Pinpoint the cell where the given text exists, returning its (x, y) midpoint coordinate. 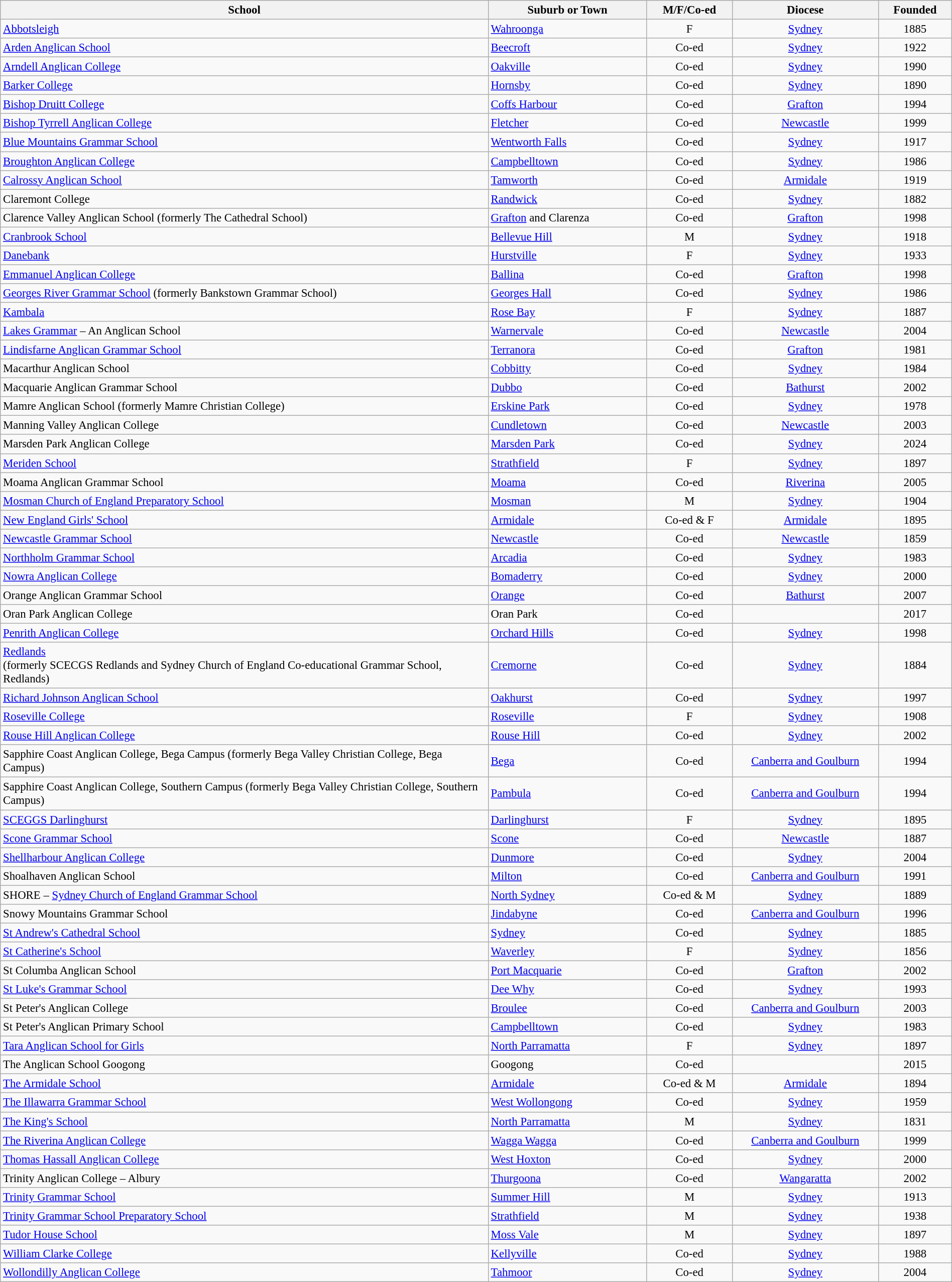
Bishop Tyrrell Anglican College (245, 123)
Meriden School (245, 463)
Mosman (567, 501)
Blue Mountains Grammar School (245, 142)
St Andrew's Cathedral School (245, 933)
Arcadia (567, 557)
Hornsby (567, 85)
Lakes Grammar – An Anglican School (245, 331)
Cundletown (567, 425)
Dubbo (567, 388)
Dunmore (567, 857)
School (245, 10)
St Peter's Anglican College (245, 1008)
1908 (915, 717)
Wangaratta (805, 1178)
Richard Johnson Anglican School (245, 698)
1894 (915, 1084)
Moama Anglican Grammar School (245, 482)
Cremorne (567, 665)
1884 (915, 665)
Rose Bay (567, 312)
Thurgoona (567, 1178)
1990 (915, 67)
Orchard Hills (567, 633)
Marsden Park (567, 444)
Port Macquarie (567, 970)
Orange Anglican Grammar School (245, 595)
2017 (915, 614)
Founded (915, 10)
Scone Grammar School (245, 838)
Oakhurst (567, 698)
1938 (915, 1216)
Arden Anglican School (245, 48)
M/F/Co-ed (689, 10)
1917 (915, 142)
2024 (915, 444)
Danebank (245, 256)
Claremont College (245, 199)
Macquarie Anglican Grammar School (245, 388)
Manning Valley Anglican College (245, 425)
Sapphire Coast Anglican College, Southern Campus (formerly Bega Valley Christian College, Southern Campus) (245, 793)
Kellyville (567, 1253)
2005 (915, 482)
Co-ed & F (689, 520)
Suburb or Town (567, 10)
Shellharbour Anglican College (245, 857)
1919 (915, 180)
1882 (915, 199)
Bomaderry (567, 576)
Bellevue Hill (567, 237)
Warnervale (567, 331)
1890 (915, 85)
Arndell Anglican College (245, 67)
Georges Hall (567, 293)
Grafton and Clarenza (567, 217)
Emmanuel Anglican College (245, 274)
Pambula (567, 793)
Redlands(formerly SCECGS Redlands and Sydney Church of England Co-educational Grammar School, Redlands) (245, 665)
Broughton Anglican College (245, 161)
1904 (915, 501)
Beecroft (567, 48)
Tamworth (567, 180)
Calrossy Anglican School (245, 180)
Newcastle Grammar School (245, 539)
West Wollongong (567, 1103)
Bishop Druitt College (245, 104)
1831 (915, 1121)
The Armidale School (245, 1084)
Randwick (567, 199)
1984 (915, 369)
Googong (567, 1065)
2015 (915, 1065)
North Sydney (567, 895)
Barker College (245, 85)
1981 (915, 350)
Nowra Anglican College (245, 576)
Thomas Hassall Anglican College (245, 1159)
Sapphire Coast Anglican College, Bega Campus (formerly Bega Valley Christian College, Bega Campus) (245, 761)
Broulee (567, 1008)
1933 (915, 256)
St Peter's Anglican Primary School (245, 1027)
The Illawarra Grammar School (245, 1103)
The King's School (245, 1121)
2007 (915, 595)
Wagga Wagga (567, 1140)
Cranbrook School (245, 237)
Oran Park (567, 614)
Kambala (245, 312)
Georges River Grammar School (formerly Bankstown Grammar School) (245, 293)
Oran Park Anglican College (245, 614)
1978 (915, 406)
Orange (567, 595)
Tahmoor (567, 1272)
1959 (915, 1103)
Darlinghurst (567, 820)
Wollondilly Anglican College (245, 1272)
Northholm Grammar School (245, 557)
Terranora (567, 350)
Bega (567, 761)
1988 (915, 1253)
Wahroonga (567, 29)
1991 (915, 876)
Coffs Harbour (567, 104)
Trinity Anglican College – Albury (245, 1178)
Oakville (567, 67)
Roseville (567, 717)
New England Girls' School (245, 520)
Jindabyne (567, 914)
Rouse Hill (567, 736)
Trinity Grammar School (245, 1197)
Macarthur Anglican School (245, 369)
Erskine Park (567, 406)
Moss Vale (567, 1235)
Lindisfarne Anglican Grammar School (245, 350)
West Hoxton (567, 1159)
Wentworth Falls (567, 142)
1996 (915, 914)
The Anglican School Googong (245, 1065)
Diocese (805, 10)
Cobbitty (567, 369)
1856 (915, 952)
1889 (915, 895)
Roseville College (245, 717)
Moama (567, 482)
Fletcher (567, 123)
St Luke's Grammar School (245, 989)
Hurstville (567, 256)
1913 (915, 1197)
SHORE – Sydney Church of England Grammar School (245, 895)
1859 (915, 539)
Milton (567, 876)
1993 (915, 989)
Waverley (567, 952)
Abbotsleigh (245, 29)
Dee Why (567, 989)
St Columba Anglican School (245, 970)
1997 (915, 698)
Mosman Church of England Preparatory School (245, 501)
Mamre Anglican School (formerly Mamre Christian College) (245, 406)
1918 (915, 237)
St Catherine's School (245, 952)
Summer Hill (567, 1197)
Rouse Hill Anglican College (245, 736)
SCEGGS Darlinghurst (245, 820)
The Riverina Anglican College (245, 1140)
Snowy Mountains Grammar School (245, 914)
Tudor House School (245, 1235)
1922 (915, 48)
Tara Anglican School for Girls (245, 1046)
Shoalhaven Anglican School (245, 876)
Riverina (805, 482)
Marsden Park Anglican College (245, 444)
William Clarke College (245, 1253)
Clarence Valley Anglican School (formerly The Cathedral School) (245, 217)
Trinity Grammar School Preparatory School (245, 1216)
Ballina (567, 274)
Penrith Anglican College (245, 633)
Scone (567, 838)
